Search for the cell housing the specified text and yield its (x, y) center coordinate. 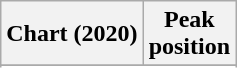
Chart (2020) (72, 34)
Peakposition (189, 34)
